Scan for the cell matching the given text and deliver its (x, y) coordinate at center. 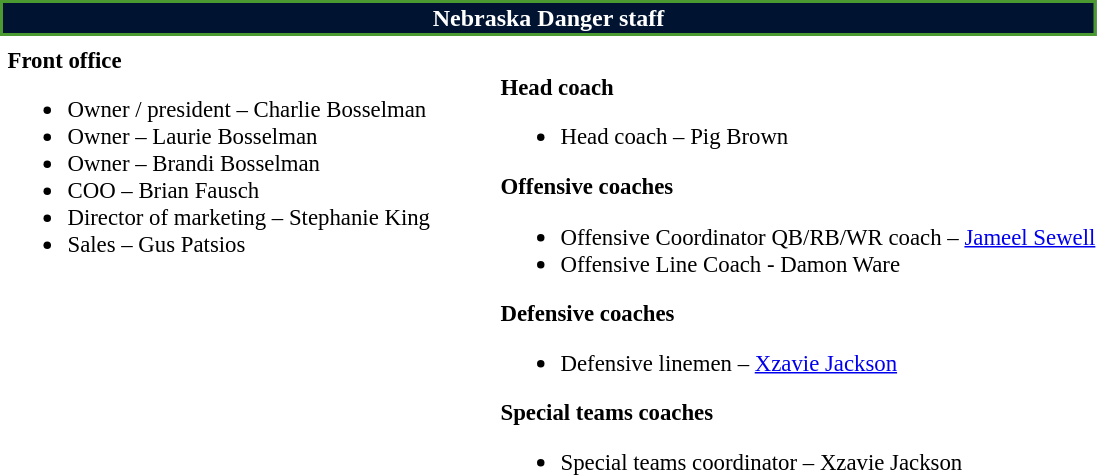
Nebraska Danger staff (548, 18)
